Search for the cell housing the specified text and yield its [X, Y] center coordinate. 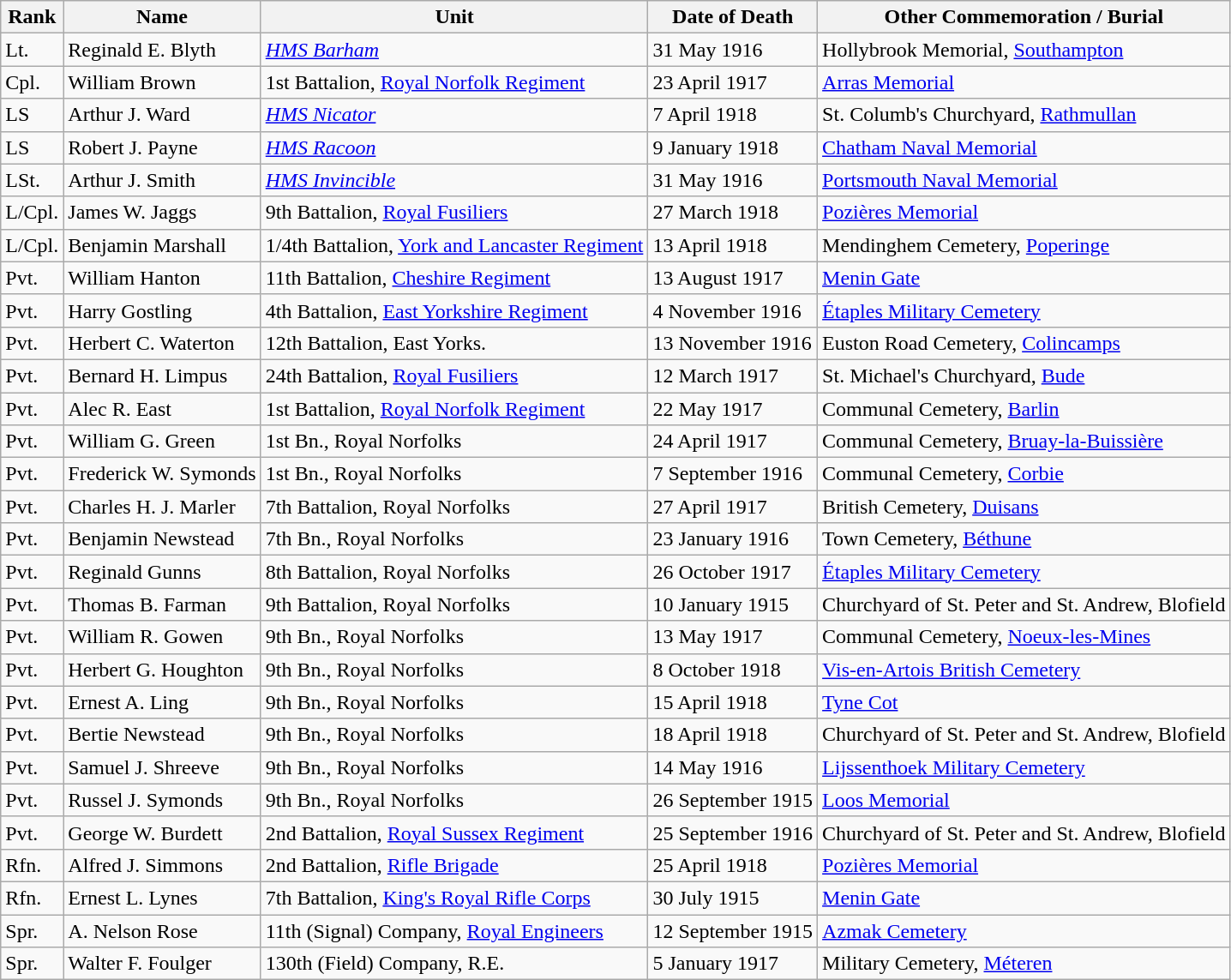
27 April 1917 [733, 507]
George W. Burdett [162, 833]
A. Nelson Rose [162, 930]
HMS Nicator [454, 115]
Reginald Gunns [162, 572]
William R. Gowen [162, 637]
13 August 1917 [733, 278]
7th Bn., Royal Norfolks [454, 539]
Arras Memorial [1024, 82]
2nd Battalion, Rifle Brigade [454, 865]
2nd Battalion, Royal Sussex Regiment [454, 833]
Lijssenthoek Military Cemetery [1024, 767]
William G. Green [162, 442]
Arthur J. Smith [162, 180]
Rank [33, 17]
Benjamin Newstead [162, 539]
Reginald E. Blyth [162, 50]
25 September 1916 [733, 833]
5 January 1917 [733, 964]
Alfred J. Simmons [162, 865]
Ernest L. Lynes [162, 898]
22 May 1917 [733, 409]
9th Battalion, Royal Norfolks [454, 604]
St. Columb's Churchyard, Rathmullan [1024, 115]
Arthur J. Ward [162, 115]
Frederick W. Symonds [162, 474]
27 March 1918 [733, 213]
7 April 1918 [733, 115]
British Cemetery, Duisans [1024, 507]
13 April 1918 [733, 245]
30 July 1915 [733, 898]
Name [162, 17]
Portsmouth Naval Memorial [1024, 180]
1/4th Battalion, York and Lancaster Regiment [454, 245]
24th Battalion, Royal Fusiliers [454, 376]
Communal Cemetery, Bruay-la-Buissière [1024, 442]
Herbert C. Waterton [162, 343]
Military Cemetery, Méteren [1024, 964]
7th Battalion, Royal Norfolks [454, 507]
Harry Gostling [162, 310]
James W. Jaggs [162, 213]
Communal Cemetery, Corbie [1024, 474]
13 November 1916 [733, 343]
Communal Cemetery, Noeux-les-Mines [1024, 637]
Charles H. J. Marler [162, 507]
7 September 1916 [733, 474]
Ernest A. Ling [162, 702]
7th Battalion, King's Royal Rifle Corps [454, 898]
Euston Road Cemetery, Colincamps [1024, 343]
Walter F. Foulger [162, 964]
Bernard H. Limpus [162, 376]
Bertie Newstead [162, 735]
15 April 1918 [733, 702]
HMS Invincible [454, 180]
Alec R. East [162, 409]
26 October 1917 [733, 572]
23 April 1917 [733, 82]
Benjamin Marshall [162, 245]
Communal Cemetery, Barlin [1024, 409]
8 October 1918 [733, 670]
Samuel J. Shreeve [162, 767]
10 January 1915 [733, 604]
Chatham Naval Memorial [1024, 147]
13 May 1917 [733, 637]
14 May 1916 [733, 767]
Cpl. [33, 82]
Vis-en-Artois British Cemetery [1024, 670]
8th Battalion, Royal Norfolks [454, 572]
Herbert G. Houghton [162, 670]
12th Battalion, East Yorks. [454, 343]
24 April 1917 [733, 442]
St. Michael's Churchyard, Bude [1024, 376]
Loos Memorial [1024, 800]
26 September 1915 [733, 800]
4 November 1916 [733, 310]
Thomas B. Farman [162, 604]
Unit [454, 17]
Mendinghem Cemetery, Poperinge [1024, 245]
Azmak Cemetery [1024, 930]
25 April 1918 [733, 865]
4th Battalion, East Yorkshire Regiment [454, 310]
William Hanton [162, 278]
Lt. [33, 50]
9th Battalion, Royal Fusiliers [454, 213]
William Brown [162, 82]
Russel J. Symonds [162, 800]
23 January 1916 [733, 539]
130th (Field) Company, R.E. [454, 964]
18 April 1918 [733, 735]
HMS Barham [454, 50]
HMS Racoon [454, 147]
11th Battalion, Cheshire Regiment [454, 278]
Hollybrook Memorial, Southampton [1024, 50]
LSt. [33, 180]
12 September 1915 [733, 930]
9 January 1918 [733, 147]
11th (Signal) Company, Royal Engineers [454, 930]
Robert J. Payne [162, 147]
Tyne Cot [1024, 702]
Date of Death [733, 17]
Town Cemetery, Béthune [1024, 539]
12 March 1917 [733, 376]
Other Commemoration / Burial [1024, 17]
